Locate the cell with the specified text and output its [x, y] center coordinate. 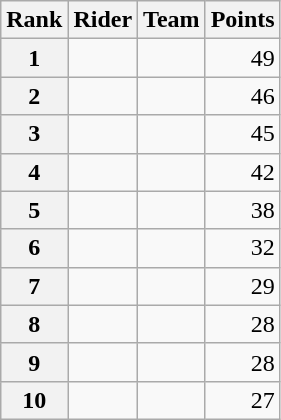
38 [242, 210]
42 [242, 172]
9 [34, 362]
3 [34, 134]
7 [34, 286]
Rank [34, 20]
Rider [103, 20]
4 [34, 172]
32 [242, 248]
46 [242, 96]
Team [172, 20]
29 [242, 286]
2 [34, 96]
45 [242, 134]
1 [34, 58]
6 [34, 248]
5 [34, 210]
27 [242, 400]
8 [34, 324]
10 [34, 400]
Points [242, 20]
49 [242, 58]
